Locate the cell with the specified text and output its (x, y) center coordinate. 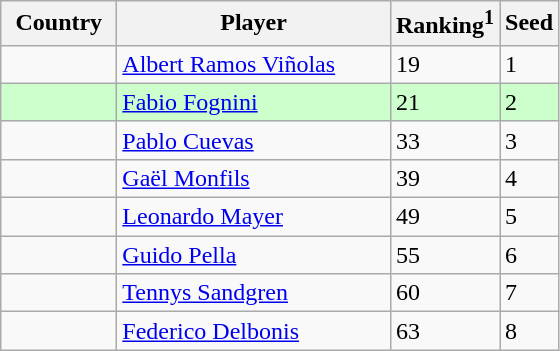
Ranking1 (444, 24)
5 (530, 217)
49 (444, 217)
Player (254, 24)
21 (444, 102)
2 (530, 102)
6 (530, 255)
3 (530, 140)
Fabio Fognini (254, 102)
4 (530, 178)
Seed (530, 24)
Country (59, 24)
Albert Ramos Viñolas (254, 64)
Leonardo Mayer (254, 217)
39 (444, 178)
33 (444, 140)
60 (444, 293)
1 (530, 64)
Pablo Cuevas (254, 140)
Tennys Sandgren (254, 293)
Gaël Monfils (254, 178)
19 (444, 64)
Guido Pella (254, 255)
Federico Delbonis (254, 331)
7 (530, 293)
63 (444, 331)
8 (530, 331)
55 (444, 255)
